Return the (X, Y) coordinate for the center point of the cell that contains the specified text.  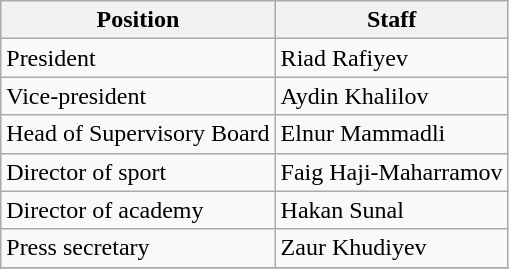
Hakan Sunal (392, 210)
Press secretary (138, 248)
Head of Supervisory Board (138, 134)
Riad Rafiyev (392, 58)
Elnur Mammadli (392, 134)
Director of academy (138, 210)
Faig Haji-Maharramov (392, 172)
Position (138, 20)
Director of sport (138, 172)
Staff (392, 20)
Aydin Khalilov (392, 96)
Vice-president (138, 96)
Zaur Khudiyev (392, 248)
President (138, 58)
